From the cell containing the given text, extract its center point as (x, y) coordinate. 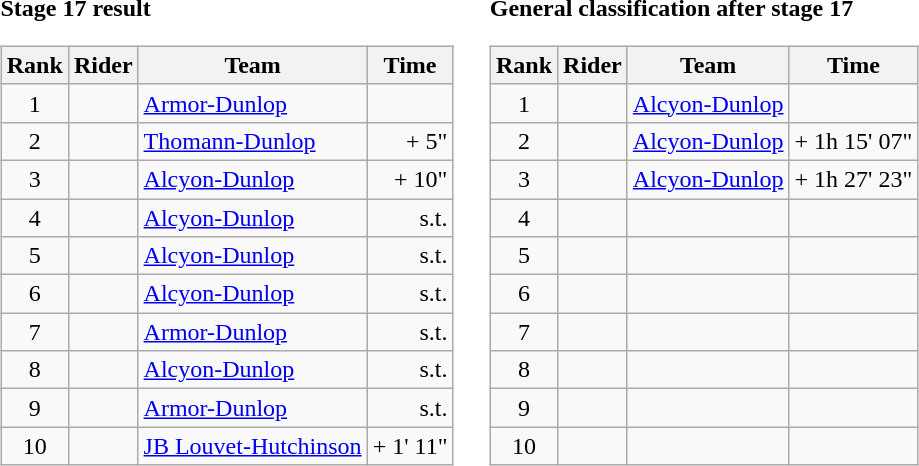
Thomann-Dunlop (252, 141)
+ 1h 27' 23" (854, 179)
+ 5" (410, 141)
+ 10" (410, 179)
+ 1h 15' 07" (854, 141)
JB Louvet-Hutchinson (252, 446)
+ 1' 11" (410, 446)
